Extract the (x, y) coordinate from the center of the cell holding the provided text.  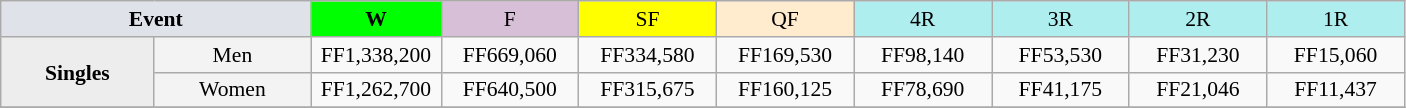
FF1,262,700 (376, 90)
Women (232, 90)
FF334,580 (648, 55)
FF53,530 (1061, 55)
FF669,060 (510, 55)
QF (785, 19)
FF640,500 (510, 90)
FF315,675 (648, 90)
Men (232, 55)
FF31,230 (1198, 55)
FF78,690 (923, 90)
4R (923, 19)
Singles (78, 72)
2R (1198, 19)
FF41,175 (1061, 90)
FF169,530 (785, 55)
W (376, 19)
FF160,125 (785, 90)
1R (1336, 19)
SF (648, 19)
FF15,060 (1336, 55)
FF11,437 (1336, 90)
F (510, 19)
3R (1061, 19)
FF21,046 (1198, 90)
FF1,338,200 (376, 55)
Event (156, 19)
FF98,140 (923, 55)
